Output the (X, Y) coordinate of the center of the cell containing the given text.  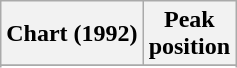
Peakposition (189, 34)
Chart (1992) (72, 34)
